Locate the cell with the specified text and output its (x, y) center coordinate. 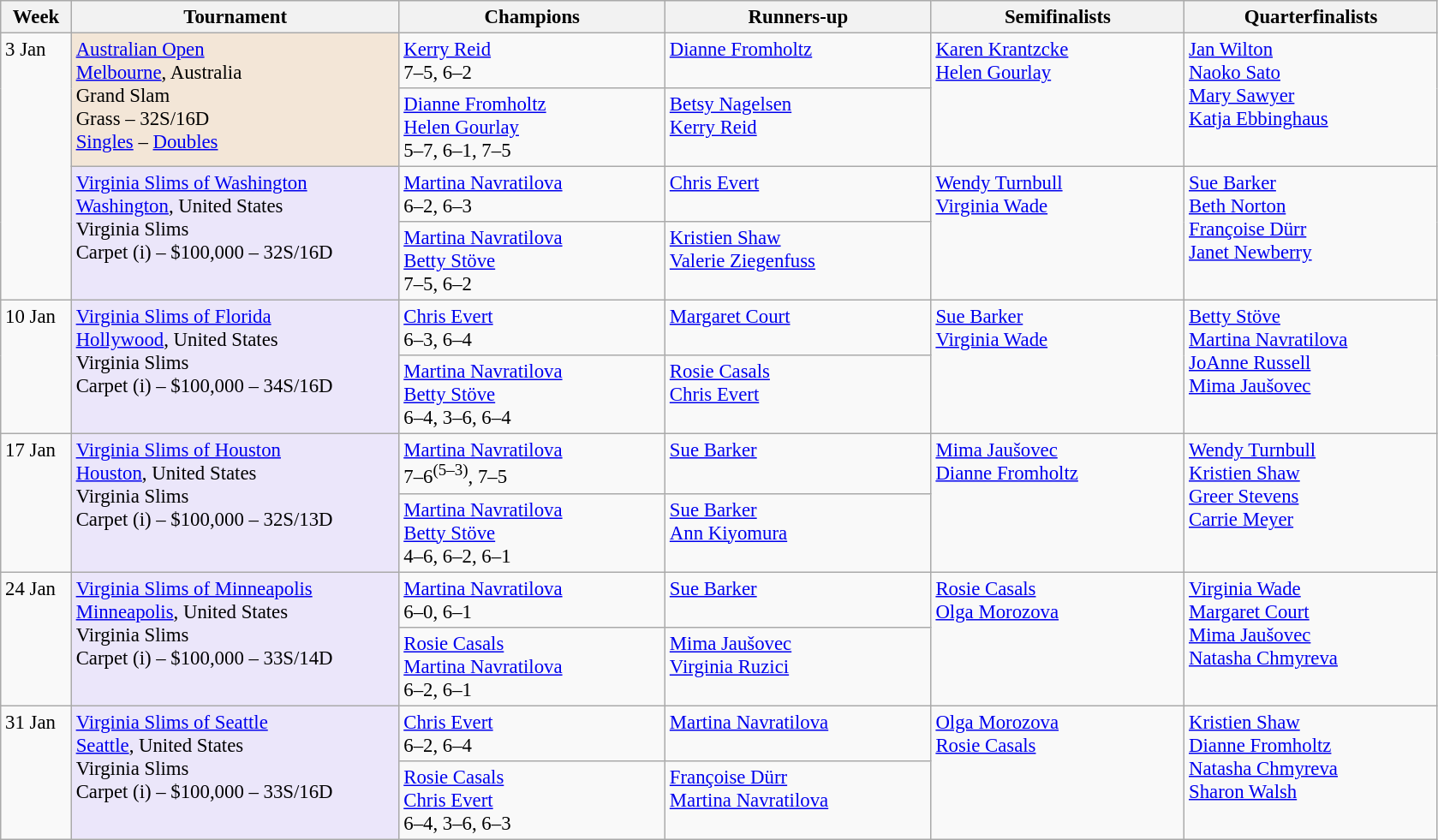
Karen Krantzcke Helen Gourlay (1058, 100)
10 Jan (36, 367)
Chris Evert6–3, 6–4 (533, 329)
Champions (533, 17)
Jan Wilton Naoko Sato Mary Sawyer Katja Ebbinghaus (1311, 100)
Betsy Nagelsen Kerry Reid (798, 128)
Françoise Dürr Martina Navratilova (798, 801)
Martina Navratilova6–2, 6–3 (533, 195)
Kerry Reid7–5, 6–2 (533, 62)
Australian Open Melbourne, AustraliaGrand SlamGrass – 32S/16DSingles – Doubles (235, 100)
Tournament (235, 17)
Wendy Turnbull Kristien Shaw Greer Stevens Carrie Meyer (1311, 503)
Rosie Casals Olga Morozova (1058, 639)
Mima Jaušovec Virginia Ruzici (798, 666)
Virginia Slims of Houston Houston, United StatesVirginia SlimsCarpet (i) – $100,000 – 32S/13D (235, 503)
Virginia Wade Margaret Court Mima Jaušovec Natasha Chmyreva (1311, 639)
Martina Navratilova Betty Stöve 7–5, 6–2 (533, 261)
3 Jan (36, 167)
Martina Navratilova7–6(5–3), 7–5 (533, 464)
Runners-up (798, 17)
Virginia Slims of Washington Washington, United StatesVirginia SlimsCarpet (i) – $100,000 – 32S/16D (235, 234)
Margaret Court (798, 329)
Martina Navratilova Betty Stöve 4–6, 6–2, 6–1 (533, 533)
Virginia Slims of Seattle Seattle, United StatesVirginia SlimsCarpet (i) – $100,000 – 33S/16D (235, 772)
Martina Navratilova Betty Stöve 6–4, 3–6, 6–4 (533, 396)
Quarterfinalists (1311, 17)
Semifinalists (1058, 17)
Rosie Casals Chris Evert 6–4, 3–6, 6–3 (533, 801)
Sue Barker Virginia Wade (1058, 367)
Wendy Turnbull Virginia Wade (1058, 234)
17 Jan (36, 503)
Virginia Slims of Minneapolis Minneapolis, United StatesVirginia SlimsCarpet (i) – $100,000 – 33S/14D (235, 639)
Betty Stöve Martina Navratilova JoAnne Russell Mima Jaušovec (1311, 367)
Chris Evert6–2, 6–4 (533, 733)
Sue Barker Beth Norton Françoise Dürr Janet Newberry (1311, 234)
Martina Navratilova (798, 733)
Mima Jaušovec Dianne Fromholtz (1058, 503)
Olga Morozova Rosie Casals (1058, 772)
24 Jan (36, 639)
Dianne Fromholtz (798, 62)
Dianne Fromholtz Helen Gourlay5–7, 6–1, 7–5 (533, 128)
Chris Evert (798, 195)
Kristien Shaw Dianne Fromholtz Natasha Chmyreva Sharon Walsh (1311, 772)
Kristien Shaw Valerie Ziegenfuss (798, 261)
Virginia Slims of Florida Hollywood, United StatesVirginia SlimsCarpet (i) – $100,000 – 34S/16D (235, 367)
31 Jan (36, 772)
Sue Barker Ann Kiyomura (798, 533)
Rosie Casals Martina Navratilova 6–2, 6–1 (533, 666)
Rosie Casals Chris Evert (798, 396)
Week (36, 17)
Martina Navratilova6–0, 6–1 (533, 599)
